Detect which cell encompasses the target text, then output its (X, Y) center coordinate. 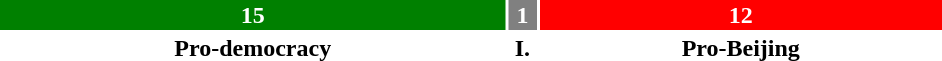
12 (741, 15)
15 (252, 15)
1 (522, 15)
